Detect which cell encompasses the target text, then output its [x, y] center coordinate. 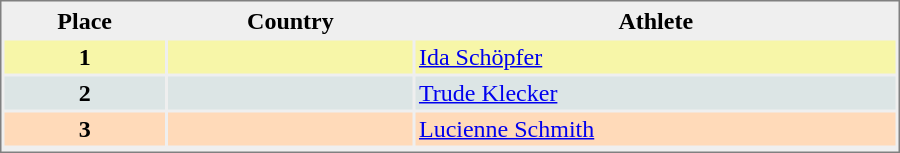
Athlete [656, 20]
Lucienne Schmith [656, 128]
3 [84, 128]
Place [84, 20]
Trude Klecker [656, 92]
1 [84, 56]
Country [290, 20]
Ida Schöpfer [656, 56]
2 [84, 92]
